From the cell containing the given text, extract its center point as (x, y) coordinate. 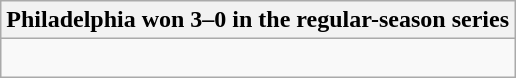
Philadelphia won 3–0 in the regular-season series (258, 20)
